Provide the (X, Y) coordinate of the cell's center where the given text is located.  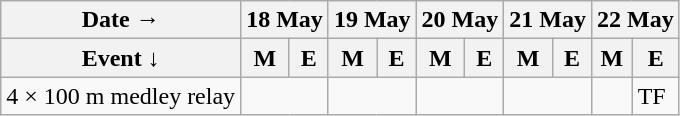
TF (656, 96)
20 May (460, 20)
4 × 100 m medley relay (121, 96)
Event ↓ (121, 58)
22 May (636, 20)
19 May (372, 20)
Date → (121, 20)
21 May (548, 20)
18 May (285, 20)
